Output the (X, Y) coordinate of the center of the cell containing the given text.  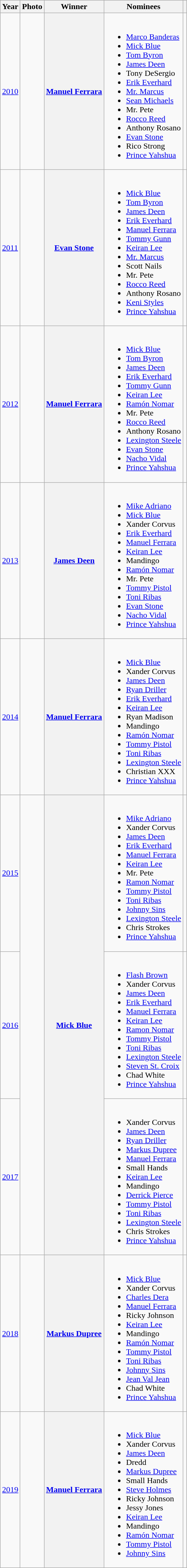
2010 (10, 91)
Year (10, 7)
2012 (10, 404)
2013 (10, 560)
Mick BlueXander CorvusJames DeenDreddMarkus DupreeSmall HandsSteve HolmesRicky JohnsonJessy JonesKeiran LeeMandingoRamón NomarTommy PistolJohnny Sins (143, 1489)
2016 (10, 1025)
2011 (10, 248)
2019 (10, 1489)
Evan Stone (74, 248)
James Deen (74, 560)
2014 (10, 717)
Mick Blue (74, 1025)
2018 (10, 1333)
2015 (10, 873)
Photo (32, 7)
Markus Dupree (74, 1333)
2017 (10, 1177)
Winner (74, 7)
Nominees (143, 7)
